Capture the cell that displays the provided text and extract its [X, Y] central coordinate. 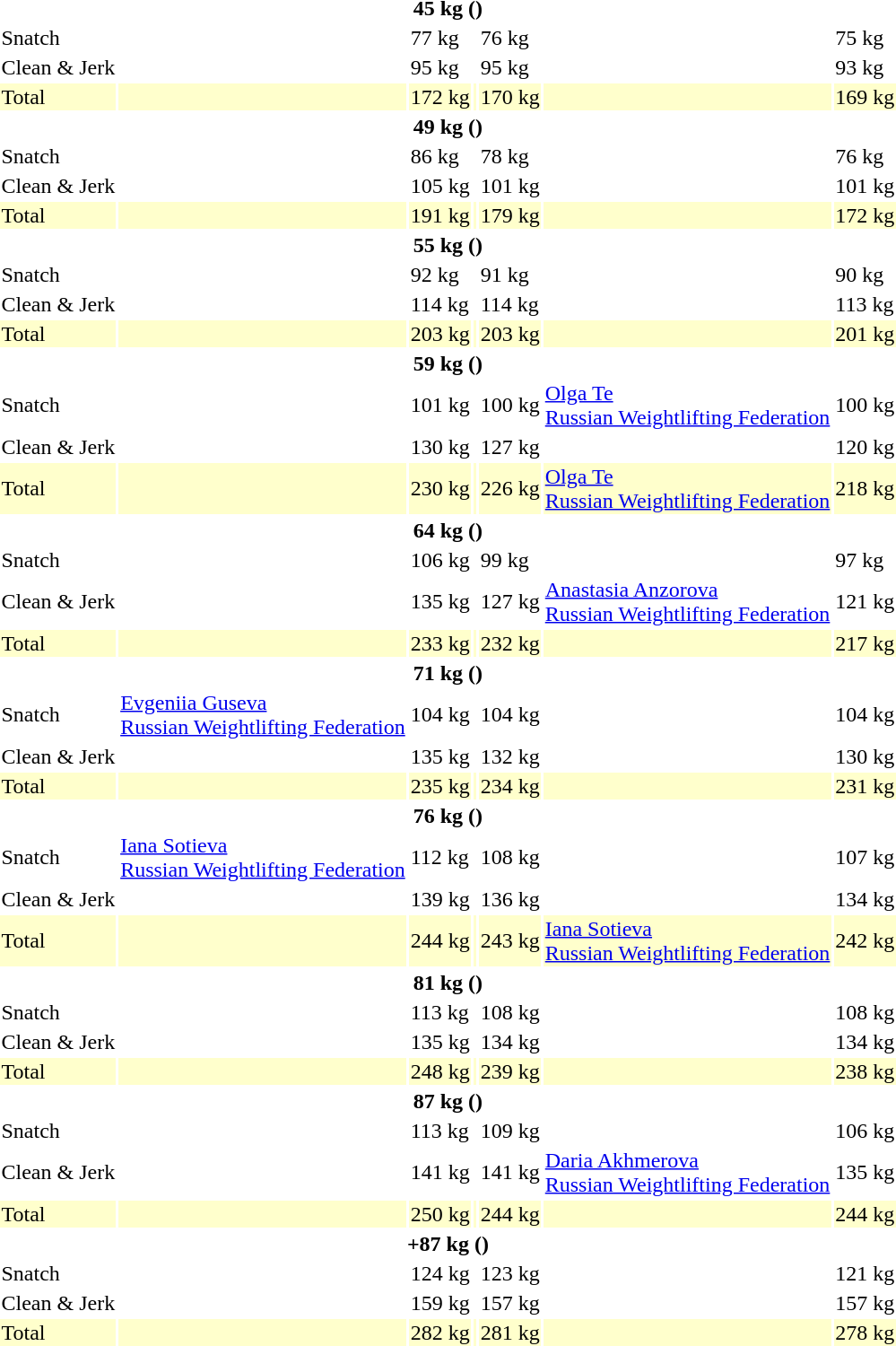
Anastasia Anzorova Russian Weightlifting Federation [687, 601]
159 kg [439, 1303]
248 kg [439, 1071]
132 kg [509, 756]
Daria Akhmerova Russian Weightlifting Federation [687, 1172]
105 kg [439, 186]
90 kg [865, 275]
239 kg [509, 1071]
76 kg () [448, 816]
75 kg [865, 38]
99 kg [509, 560]
281 kg [509, 1333]
49 kg () [448, 127]
139 kg [439, 899]
226 kg [509, 488]
86 kg [439, 156]
81 kg () [448, 983]
250 kg [439, 1214]
92 kg [439, 275]
232 kg [509, 643]
64 kg () [448, 530]
217 kg [865, 643]
278 kg [865, 1333]
59 kg () [448, 363]
109 kg [509, 1131]
91 kg [509, 275]
242 kg [865, 940]
+87 kg () [448, 1244]
191 kg [439, 215]
124 kg [439, 1273]
282 kg [439, 1333]
170 kg [509, 97]
77 kg [439, 38]
238 kg [865, 1071]
107 kg [865, 858]
71 kg () [448, 673]
169 kg [865, 97]
230 kg [439, 488]
243 kg [509, 940]
136 kg [509, 899]
233 kg [439, 643]
55 kg () [448, 245]
179 kg [509, 215]
97 kg [865, 560]
235 kg [439, 786]
112 kg [439, 858]
87 kg () [448, 1101]
234 kg [509, 786]
201 kg [865, 334]
93 kg [865, 67]
231 kg [865, 786]
218 kg [865, 488]
120 kg [865, 447]
123 kg [509, 1273]
78 kg [509, 156]
Evgeniia Guseva Russian Weightlifting Federation [264, 714]
